Provide the (X, Y) coordinate of the cell's center where the given text is located.  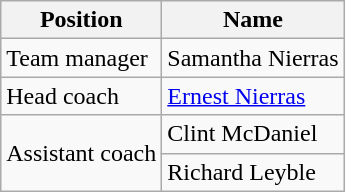
Name (253, 20)
Team manager (82, 58)
Richard Leyble (253, 172)
Ernest Nierras (253, 96)
Position (82, 20)
Clint McDaniel (253, 134)
Samantha Nierras (253, 58)
Head coach (82, 96)
Assistant coach (82, 153)
